Locate the cell with the specified text and output its [X, Y] center coordinate. 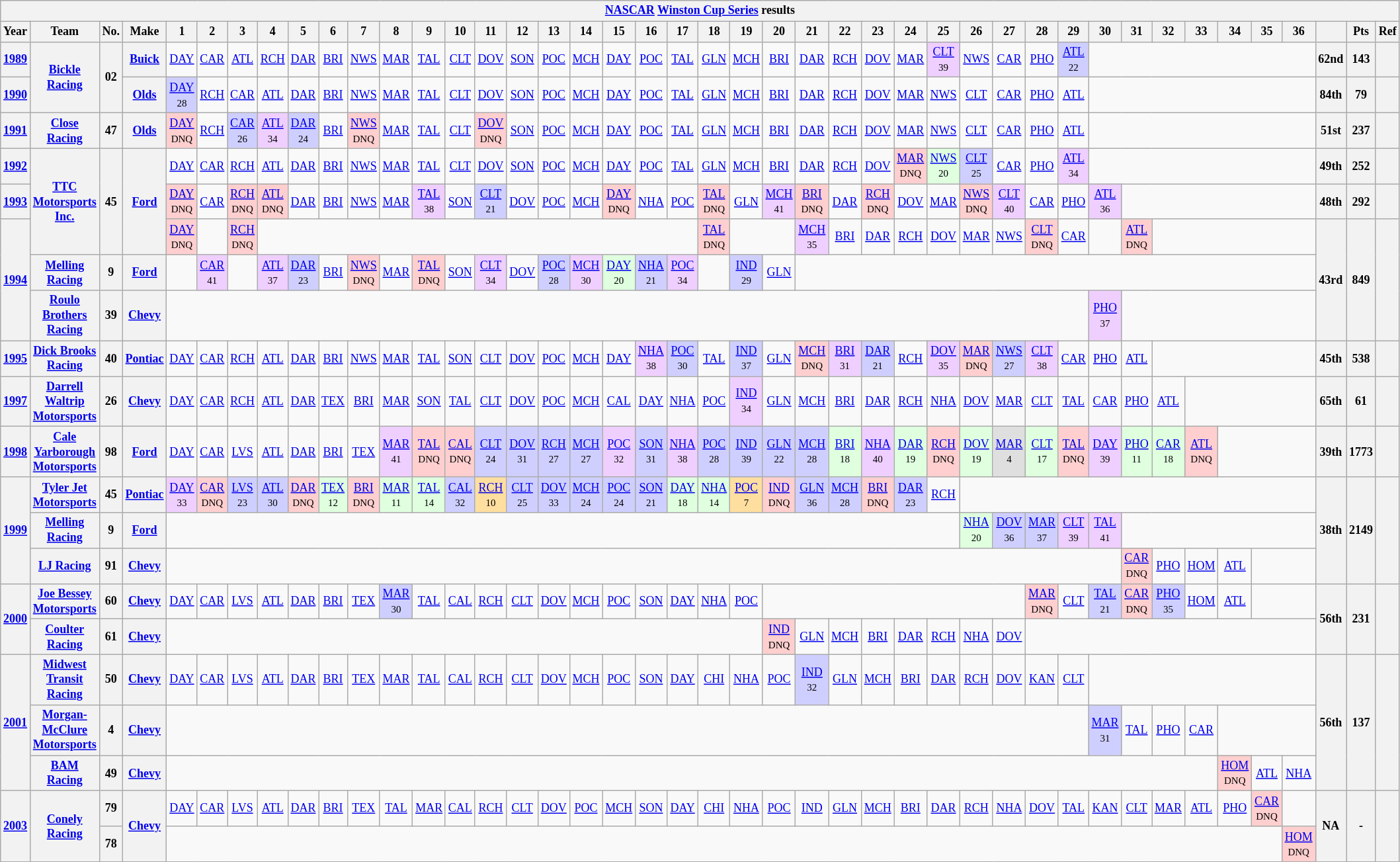
ATL30 [272, 495]
16 [651, 32]
SON31 [651, 452]
IND32 [812, 679]
1994 [16, 280]
27 [1009, 32]
17 [682, 32]
NWS27 [1009, 359]
Make [144, 32]
IND37 [747, 359]
98 [111, 452]
PHO35 [1169, 601]
MCH30 [586, 273]
CLT40 [1009, 202]
Tyler Jet Motorsports [65, 495]
RCH27 [554, 452]
BRI18 [845, 452]
GLN36 [812, 495]
Buick [144, 60]
CLT34 [491, 273]
Morgan-McClure Motorsports [65, 730]
50 [111, 679]
MCH41 [779, 202]
6 [333, 32]
38th [1331, 531]
SON21 [651, 495]
NA [1331, 826]
51st [1331, 130]
1989 [16, 60]
2000 [16, 619]
MAR30 [396, 601]
36 [1299, 32]
1997 [16, 402]
1991 [16, 130]
DAY39 [1105, 452]
POC32 [619, 452]
Dick Brooks Racing [65, 359]
02 [111, 77]
POC24 [619, 495]
NWS20 [944, 166]
1992 [16, 166]
15 [619, 32]
DAR19 [911, 452]
231 [1361, 619]
TAL38 [429, 202]
1999 [16, 531]
CAL32 [460, 495]
538 [1361, 359]
47 [111, 130]
7 [364, 32]
Joe Bessey Motorsports [65, 601]
CLT21 [491, 202]
Pts [1361, 32]
62nd [1331, 60]
10 [460, 32]
143 [1361, 60]
45th [1331, 359]
Year [16, 32]
137 [1361, 722]
NHA20 [976, 531]
IND39 [747, 452]
DOV35 [944, 359]
33 [1201, 32]
DOVDNQ [491, 130]
TEX12 [333, 495]
91 [111, 566]
DOV33 [554, 495]
Conely Racing [65, 826]
MAR31 [1105, 730]
35 [1267, 32]
2001 [16, 722]
Close Racing [65, 130]
CLT17 [1042, 452]
GLN22 [779, 452]
Roulo Brothers Racing [65, 316]
MCHDNQ [812, 359]
1998 [16, 452]
LJ Racing [65, 566]
DOV31 [522, 452]
DOV19 [976, 452]
DAY18 [682, 495]
19 [747, 32]
POC7 [747, 495]
14 [586, 32]
43rd [1331, 280]
MCH27 [586, 452]
28 [1042, 32]
Coulter Racing [65, 637]
40 [111, 359]
24 [911, 32]
MAR41 [396, 452]
65th [1331, 402]
- [1361, 826]
34 [1235, 32]
84th [1331, 95]
22 [845, 32]
32 [1169, 32]
DARDNQ [303, 495]
MCH35 [812, 237]
TAL41 [1105, 531]
18 [714, 32]
21 [812, 32]
DAY33 [182, 495]
49th [1331, 166]
1993 [16, 202]
Midwest Transit Racing [65, 679]
ATL37 [272, 273]
2149 [1361, 531]
39 [111, 316]
CAR26 [243, 130]
12 [522, 32]
1990 [16, 95]
DOV36 [1009, 531]
849 [1361, 280]
11 [491, 32]
Team [65, 32]
60 [111, 601]
29 [1073, 32]
30 [1105, 32]
Bickle Racing [65, 77]
No. [111, 32]
MAR11 [396, 495]
1995 [16, 359]
2 [212, 32]
NASCAR Winston Cup Series results [700, 11]
252 [1361, 166]
TAL14 [429, 495]
TAL21 [1105, 601]
CLT38 [1042, 359]
CAR18 [1169, 452]
POC30 [682, 359]
CLTDNQ [1042, 237]
31 [1137, 32]
DAR21 [878, 359]
DAR24 [303, 130]
8 [396, 32]
NHA21 [651, 273]
ATL36 [1105, 202]
ATL22 [1073, 60]
CALDNQ [460, 452]
48th [1331, 202]
Darrell Waltrip Motorsports [65, 402]
1 [182, 32]
13 [554, 32]
DAY20 [619, 273]
BRI31 [845, 359]
23 [878, 32]
PHO37 [1105, 316]
IND34 [747, 402]
BAM Racing [65, 773]
CAR41 [212, 273]
1773 [1361, 452]
5 [303, 32]
IND29 [747, 273]
MAR37 [1042, 531]
Cale Yarborough Motorsports [65, 452]
LVS23 [243, 495]
Ref [1387, 32]
NHA40 [878, 452]
78 [111, 844]
POC34 [682, 273]
PHO11 [1137, 452]
DAY28 [182, 95]
2003 [16, 826]
3 [243, 32]
39th [1331, 452]
MCH24 [586, 495]
NHA14 [714, 495]
CLT24 [491, 452]
292 [1361, 202]
20 [779, 32]
RCH10 [491, 495]
25 [944, 32]
IND [812, 808]
TTC Motorsports Inc. [65, 201]
237 [1361, 130]
MAR4 [1009, 452]
49 [111, 773]
